Output the [X, Y] coordinate of the center of the cell containing the given text.  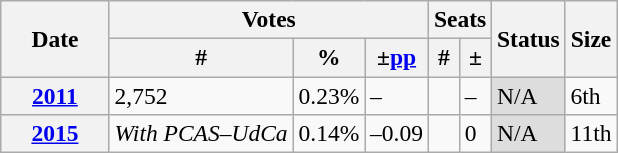
6th [591, 95]
±pp [397, 57]
± [475, 57]
11th [591, 133]
Date [55, 38]
Size [591, 38]
Seats [460, 19]
2015 [55, 133]
% [329, 57]
2,752 [201, 95]
2011 [55, 95]
Status [529, 38]
0 [475, 133]
0.14% [329, 133]
With PCAS–UdCa [201, 133]
0.23% [329, 95]
–0.09 [397, 133]
Votes [268, 19]
